Return (x, y) of the center of cell containing provided text 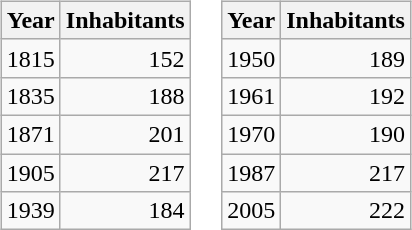
184 (125, 211)
1815 (30, 58)
1970 (252, 134)
1939 (30, 211)
201 (125, 134)
1961 (252, 96)
222 (346, 211)
189 (346, 58)
1987 (252, 173)
190 (346, 134)
1871 (30, 134)
1835 (30, 96)
188 (125, 96)
1950 (252, 58)
1905 (30, 173)
192 (346, 96)
2005 (252, 211)
152 (125, 58)
